Detect which cell encompasses the target text, then output its (x, y) center coordinate. 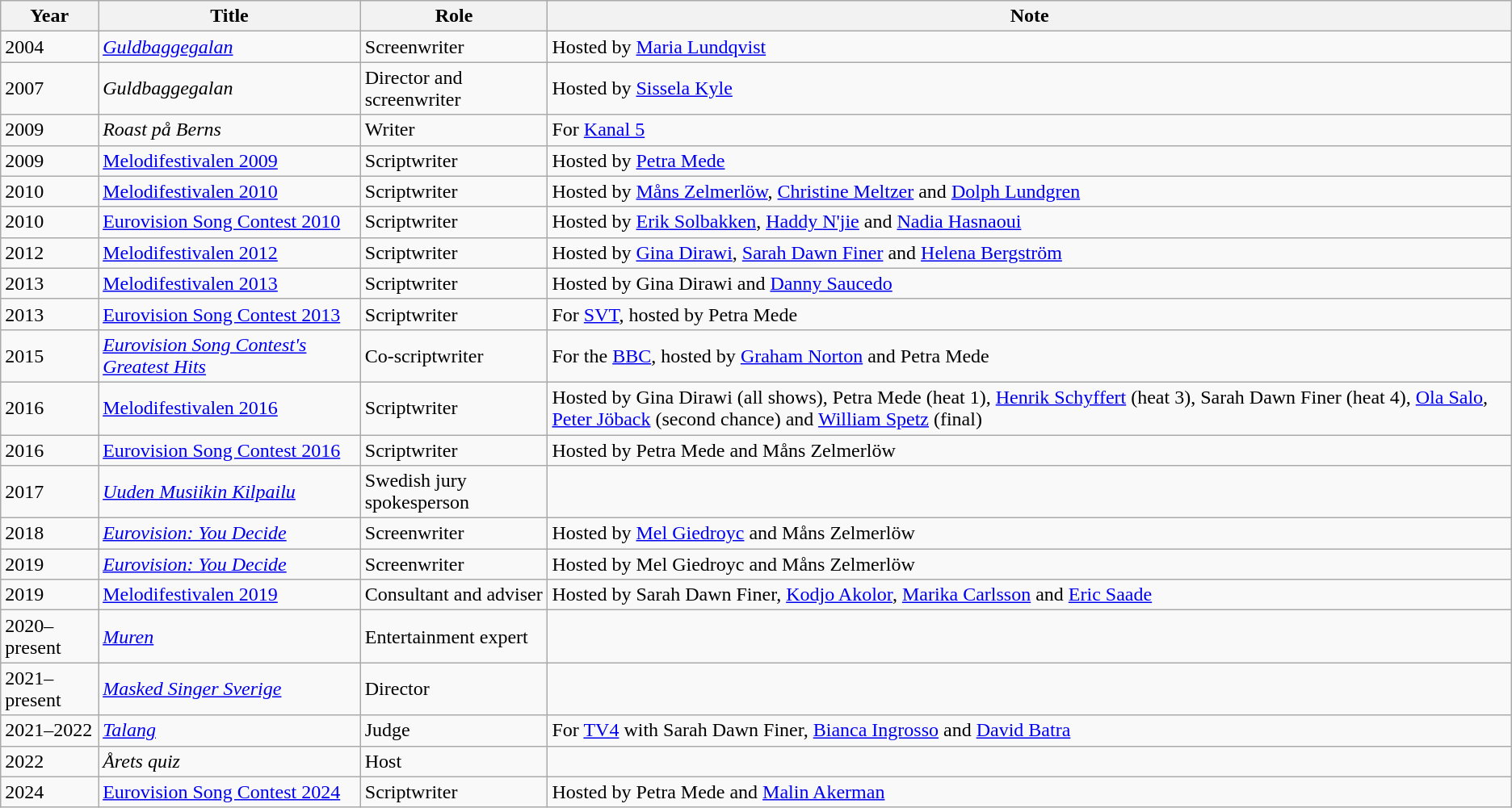
Talang (229, 731)
Eurovision Song Contest's Greatest Hits (229, 355)
Role (454, 16)
Årets quiz (229, 761)
Hosted by Gina Dirawi, Sarah Dawn Finer and Helena Bergström (1029, 253)
2021–2022 (50, 731)
2007 (50, 89)
Hosted by Petra Mede and Måns Zelmerlöw (1029, 450)
2022 (50, 761)
Roast på Berns (229, 130)
Director and screenwriter (454, 89)
Consultant and adviser (454, 595)
Eurovision Song Contest 2013 (229, 314)
For TV4 with Sarah Dawn Finer, Bianca Ingrosso and David Batra (1029, 731)
2012 (50, 253)
Hosted by Sissela Kyle (1029, 89)
Writer (454, 130)
Hosted by Petra Mede (1029, 161)
2004 (50, 47)
Title (229, 16)
Host (454, 761)
2018 (50, 534)
Melodifestivalen 2009 (229, 161)
Melodifestivalen 2010 (229, 191)
Eurovision Song Contest 2016 (229, 450)
Melodifestivalen 2012 (229, 253)
Hosted by Gina Dirawi and Danny Saucedo (1029, 283)
2021–present (50, 689)
Masked Singer Sverige (229, 689)
For SVT, hosted by Petra Mede (1029, 314)
Hosted by Maria Lundqvist (1029, 47)
2015 (50, 355)
Melodifestivalen 2019 (229, 595)
2024 (50, 792)
Director (454, 689)
Year (50, 16)
Hosted by Erik Solbakken, Haddy N'jie and Nadia Hasnaoui (1029, 222)
Muren (229, 636)
Hosted by Petra Mede and Malin Akerman (1029, 792)
2017 (50, 492)
Hosted by Sarah Dawn Finer, Kodjo Akolor, Marika Carlsson and Eric Saade (1029, 595)
Uuden Musiikin Kilpailu (229, 492)
Entertainment expert (454, 636)
For the BBC, hosted by Graham Norton and Petra Mede (1029, 355)
Swedish jury spokesperson (454, 492)
Note (1029, 16)
Melodifestivalen 2016 (229, 408)
Eurovision Song Contest 2010 (229, 222)
Judge (454, 731)
Melodifestivalen 2013 (229, 283)
For Kanal 5 (1029, 130)
Hosted by Måns Zelmerlöw, Christine Meltzer and Dolph Lundgren (1029, 191)
Eurovision Song Contest 2024 (229, 792)
Co-scriptwriter (454, 355)
2020–present (50, 636)
